Identify which cell holds the provided text, then report its (x, y) central coordinate. 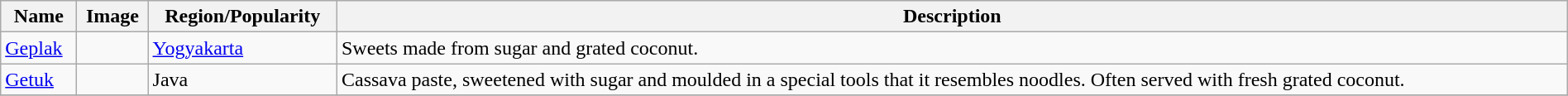
Description (952, 17)
Region/Popularity (242, 17)
Java (242, 79)
Sweets made from sugar and grated coconut. (952, 48)
Geplak (39, 48)
Yogyakarta (242, 48)
Cassava paste, sweetened with sugar and moulded in a special tools that it resembles noodles. Often served with fresh grated coconut. (952, 79)
Name (39, 17)
Getuk (39, 79)
Image (112, 17)
